Extract the [X, Y] coordinate from the center of the cell holding the provided text.  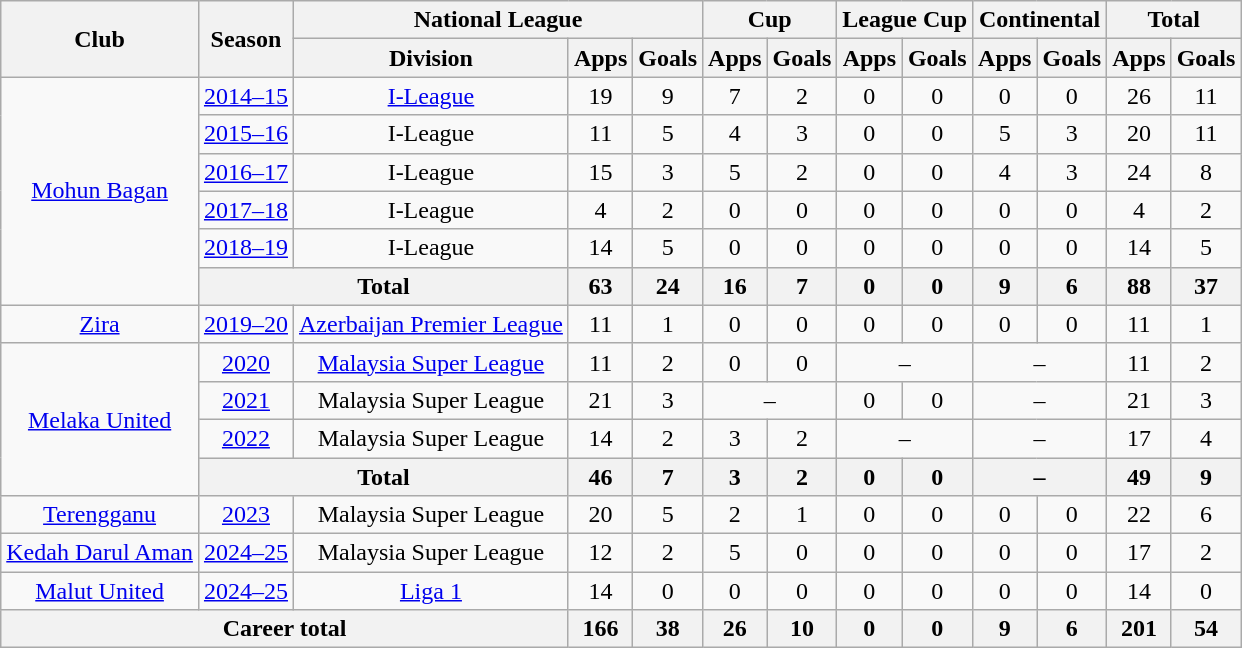
201 [1139, 629]
12 [600, 553]
49 [1139, 477]
League Cup [905, 20]
2014–15 [246, 96]
22 [1139, 515]
Melaka United [100, 419]
88 [1139, 286]
2022 [246, 438]
Azerbaijan Premier League [430, 324]
Liga 1 [430, 591]
166 [600, 629]
54 [1206, 629]
15 [600, 172]
National League [498, 20]
63 [600, 286]
19 [600, 96]
Division [430, 58]
Mohun Bagan [100, 191]
Terengganu [100, 515]
2015–16 [246, 134]
37 [1206, 286]
Continental [1040, 20]
Zira [100, 324]
2020 [246, 362]
2018–19 [246, 248]
46 [600, 477]
Club [100, 39]
16 [735, 286]
Season [246, 39]
38 [668, 629]
Cup [770, 20]
2017–18 [246, 210]
10 [802, 629]
Career total [285, 629]
2016–17 [246, 172]
Kedah Darul Aman [100, 553]
2021 [246, 400]
2023 [246, 515]
Malut United [100, 591]
8 [1206, 172]
2019–20 [246, 324]
